Capture the cell that displays the provided text and extract its [X, Y] central coordinate. 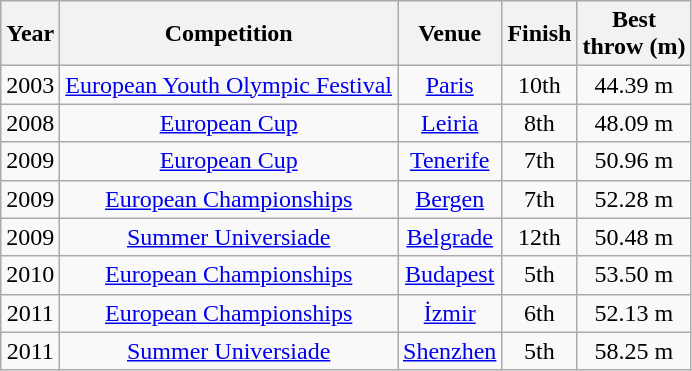
12th [540, 237]
Shenzhen [450, 351]
Budapest [450, 275]
Best throw (m) [634, 34]
Paris [450, 85]
2008 [30, 123]
52.28 m [634, 199]
İzmir [450, 313]
European Youth Olympic Festival [229, 85]
2010 [30, 275]
Year [30, 34]
Bergen [450, 199]
Belgrade [450, 237]
Venue [450, 34]
44.39 m [634, 85]
Finish [540, 34]
50.96 m [634, 161]
10th [540, 85]
50.48 m [634, 237]
Tenerife [450, 161]
Competition [229, 34]
52.13 m [634, 313]
Leiria [450, 123]
2003 [30, 85]
6th [540, 313]
58.25 m [634, 351]
8th [540, 123]
53.50 m [634, 275]
48.09 m [634, 123]
